Return [X, Y] of the center of cell containing provided text 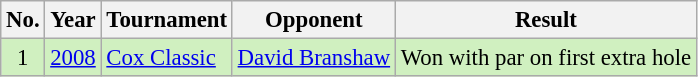
David Branshaw [314, 58]
Cox Classic [166, 58]
Opponent [314, 20]
No. [23, 20]
1 [23, 58]
Year [73, 20]
Result [546, 20]
2008 [73, 58]
Won with par on first extra hole [546, 58]
Tournament [166, 20]
